Scan for the cell matching the given text and deliver its [X, Y] coordinate at center. 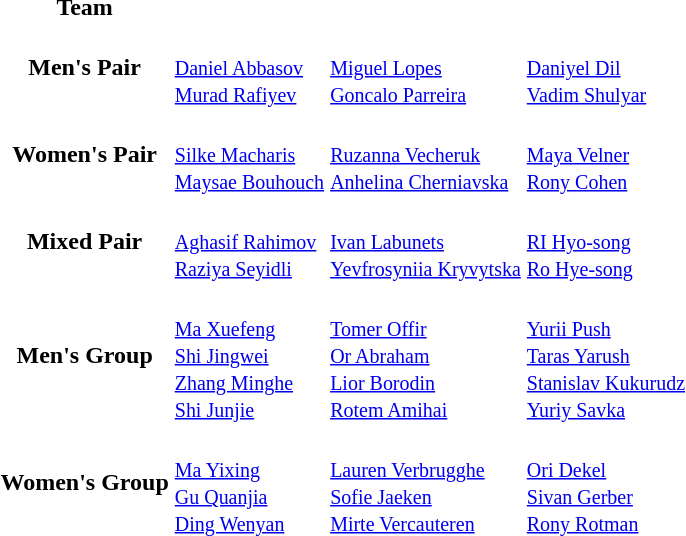
Ruzanna VecherukAnhelina Cherniavska [426, 154]
Silke MacharisMaysae Bouhouch [249, 154]
Ma XuefengShi JingweiZhang MingheShi Junjie [249, 355]
RI Hyo-songRo Hye-song [606, 241]
Aghasif RahimovRaziya Seyidli [249, 241]
Maya VelnerRony Cohen [606, 154]
Tomer OffirOr AbrahamLior BorodinRotem Amihai [426, 355]
Daniyel DilVadim Shulyar [606, 67]
Ivan LabunetsYevfrosyniia Kryvytska [426, 241]
Miguel LopesGoncalo Parreira [426, 67]
Daniel AbbasovMurad Rafiyev [249, 67]
Yurii PushTaras YarushStanislav KukurudzYuriy Savka [606, 355]
